Extract the [X, Y] coordinate from the center of the cell holding the provided text.  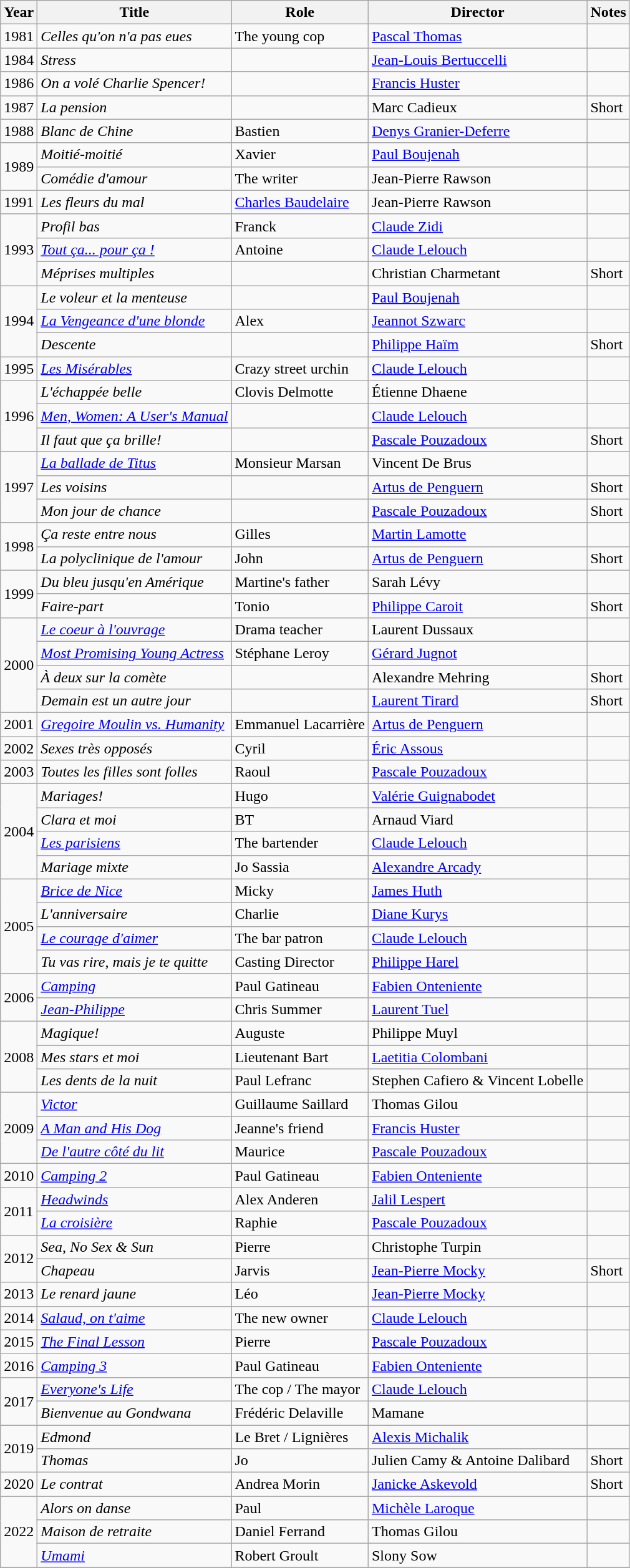
Profil bas [135, 226]
À deux sur la comète [135, 677]
Moitié-moitié [135, 155]
BT [300, 820]
Les dents de la nuit [135, 1081]
Gilles [300, 535]
Bienvenue au Gondwana [135, 1413]
2019 [19, 1448]
Drama teacher [300, 629]
2003 [19, 772]
Jarvis [300, 1270]
Julien Camy & Antoine Dalibard [477, 1461]
Le voleur et la menteuse [135, 298]
Philippe Harel [477, 962]
Camping [135, 985]
The young cop [300, 36]
Andrea Morin [300, 1484]
Janicke Askevold [477, 1484]
Sexes très opposés [135, 748]
Chris Summer [300, 1009]
Il faut que ça brille! [135, 440]
Philippe Haïm [477, 345]
Thomas [135, 1461]
Martine's father [300, 582]
Crazy street urchin [300, 369]
1987 [19, 107]
2015 [19, 1342]
2004 [19, 831]
Laetitia Colombani [477, 1057]
Emmanuel Lacarrière [300, 725]
Stress [135, 60]
Raoul [300, 772]
Les parisiens [135, 843]
Clovis Delmotte [300, 392]
1994 [19, 321]
Méprises multiples [135, 273]
2000 [19, 665]
Alexandre Arcady [477, 867]
Antoine [300, 249]
Les voisins [135, 487]
Title [135, 12]
La polyclinique de l'amour [135, 558]
On a volé Charlie Spencer! [135, 84]
Everyone's Life [135, 1389]
Alexis Michalik [477, 1436]
Charles Baudelaire [300, 202]
Laurent Tirard [477, 701]
2016 [19, 1365]
Victor [135, 1105]
1991 [19, 202]
Comédie d'amour [135, 178]
Headwinds [135, 1199]
2011 [19, 1211]
Tonio [300, 606]
Auguste [300, 1033]
Franck [300, 226]
Jean-Louis Bertuccelli [477, 60]
1993 [19, 249]
Jean-Philippe [135, 1009]
Mamane [477, 1413]
Demain est un autre jour [135, 701]
L'échappée belle [135, 392]
Cyril [300, 748]
2001 [19, 725]
Camping 3 [135, 1365]
Celles qu'on n'a pas eues [135, 36]
Gérard Jugnot [477, 653]
Ça reste entre nous [135, 535]
1989 [19, 167]
Salaud, on t'aime [135, 1318]
Blanc de Chine [135, 131]
The new owner [300, 1318]
Micky [300, 891]
2006 [19, 997]
Léo [300, 1294]
Raphie [300, 1223]
Vincent De Brus [477, 463]
Philippe Caroit [477, 606]
The cop / The mayor [300, 1389]
1984 [19, 60]
2002 [19, 748]
Descente [135, 345]
1995 [19, 369]
Jeannot Szwarc [477, 321]
Toutes les filles sont folles [135, 772]
Guillaume Saillard [300, 1105]
Casting Director [300, 962]
Magique! [135, 1033]
Chapeau [135, 1270]
L'anniversaire [135, 914]
Frédéric Delaville [300, 1413]
The writer [300, 178]
Edmond [135, 1436]
Stéphane Leroy [300, 653]
Le Bret / Lignières [300, 1436]
The bartender [300, 843]
Christian Charmetant [477, 273]
Martin Lamotte [477, 535]
Lieutenant Bart [300, 1057]
1988 [19, 131]
Philippe Muyl [477, 1033]
Alexandre Mehring [477, 677]
Michèle Laroque [477, 1508]
The bar patron [300, 938]
Sarah Lévy [477, 582]
Diane Kurys [477, 914]
1998 [19, 546]
Xavier [300, 155]
Alors on danse [135, 1508]
Jo Sassia [300, 867]
Umami [135, 1556]
Charlie [300, 914]
1996 [19, 416]
Denys Granier-Deferre [477, 131]
Jeanne's friend [300, 1128]
Men, Women: A User's Manual [135, 416]
Slony Sow [477, 1556]
2012 [19, 1259]
Year [19, 12]
Christophe Turpin [477, 1247]
Bastien [300, 131]
Notes [608, 12]
2022 [19, 1532]
La Vengeance d'une blonde [135, 321]
La croisière [135, 1223]
Maurice [300, 1152]
Most Promising Young Actress [135, 653]
Arnaud Viard [477, 820]
Daniel Ferrand [300, 1532]
Stephen Cafiero & Vincent Lobelle [477, 1081]
2013 [19, 1294]
Brice de Nice [135, 891]
Du bleu jusqu'en Amérique [135, 582]
2017 [19, 1401]
John [300, 558]
Jalil Lespert [477, 1199]
Role [300, 12]
Les fleurs du mal [135, 202]
Le renard jaune [135, 1294]
Le courage d'aimer [135, 938]
Gregoire Moulin vs. Humanity [135, 725]
La ballade de Titus [135, 463]
Paul Lefranc [300, 1081]
Valérie Guignabodet [477, 796]
Hugo [300, 796]
Paul [300, 1508]
Claude Zidi [477, 226]
La pension [135, 107]
Mariage mixte [135, 867]
De l'autre côté du lit [135, 1152]
Tout ça... pour ça ! [135, 249]
Faire-part [135, 606]
Alex Anderen [300, 1199]
Director [477, 12]
Sea, No Sex & Sun [135, 1247]
Robert Groult [300, 1556]
2009 [19, 1128]
1981 [19, 36]
Le coeur à l'ouvrage [135, 629]
Mon jour de chance [135, 511]
Pascal Thomas [477, 36]
2014 [19, 1318]
Le contrat [135, 1484]
Marc Cadieux [477, 107]
Monsieur Marsan [300, 463]
A Man and His Dog [135, 1128]
Mes stars et moi [135, 1057]
Laurent Tuel [477, 1009]
2020 [19, 1484]
Camping 2 [135, 1176]
Mariages! [135, 796]
2008 [19, 1057]
2005 [19, 926]
Étienne Dhaene [477, 392]
Tu vas rire, mais je te quitte [135, 962]
Alex [300, 321]
Clara et moi [135, 820]
1999 [19, 594]
2010 [19, 1176]
Laurent Dussaux [477, 629]
The Final Lesson [135, 1342]
James Huth [477, 891]
Les Misérables [135, 369]
Maison de retraite [135, 1532]
Éric Assous [477, 748]
Jo [300, 1461]
1997 [19, 487]
1986 [19, 84]
